Scan for the cell matching the given text and deliver its [x, y] coordinate at center. 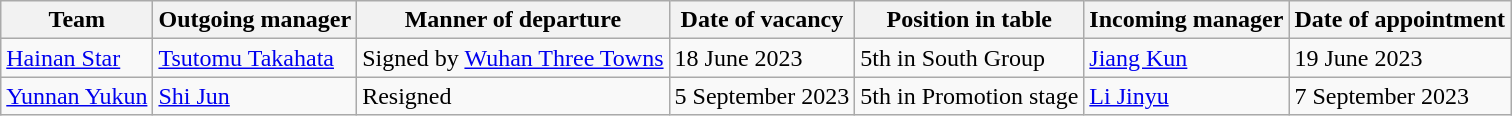
Jiang Kun [1186, 58]
Team [77, 20]
Hainan Star [77, 58]
5th in Promotion stage [970, 96]
Outgoing manager [255, 20]
Shi Jun [255, 96]
Position in table [970, 20]
7 September 2023 [1400, 96]
Tsutomu Takahata [255, 58]
Date of vacancy [762, 20]
Yunnan Yukun [77, 96]
19 June 2023 [1400, 58]
Incoming manager [1186, 20]
Li Jinyu [1186, 96]
5th in South Group [970, 58]
18 June 2023 [762, 58]
5 September 2023 [762, 96]
Resigned [513, 96]
Signed by Wuhan Three Towns [513, 58]
Manner of departure [513, 20]
Date of appointment [1400, 20]
